Pinpoint the cell where the given text exists, returning its (X, Y) midpoint coordinate. 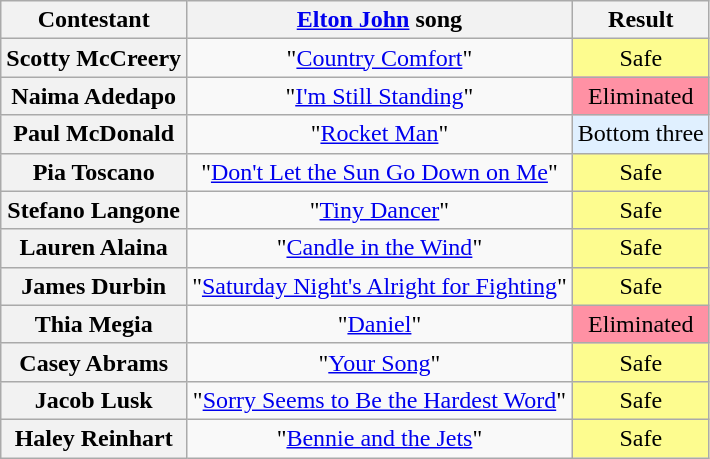
Elton John song (380, 20)
"Bennie and the Jets" (380, 438)
Lauren Alaina (94, 248)
"Don't Let the Sun Go Down on Me" (380, 172)
"I'm Still Standing" (380, 96)
Pia Toscano (94, 172)
"Sorry Seems to Be the Hardest Word" (380, 400)
"Your Song" (380, 362)
Result (640, 20)
Stefano Langone (94, 210)
Haley Reinhart (94, 438)
Bottom three (640, 134)
"Saturday Night's Alright for Fighting" (380, 286)
"Country Comfort" (380, 58)
"Daniel" (380, 324)
Contestant (94, 20)
Paul McDonald (94, 134)
"Tiny Dancer" (380, 210)
Naima Adedapo (94, 96)
Casey Abrams (94, 362)
Jacob Lusk (94, 400)
James Durbin (94, 286)
Thia Megia (94, 324)
"Rocket Man" (380, 134)
"Candle in the Wind" (380, 248)
Scotty McCreery (94, 58)
